Determine the (X, Y) coordinate at the center of the cell enclosing the given text.  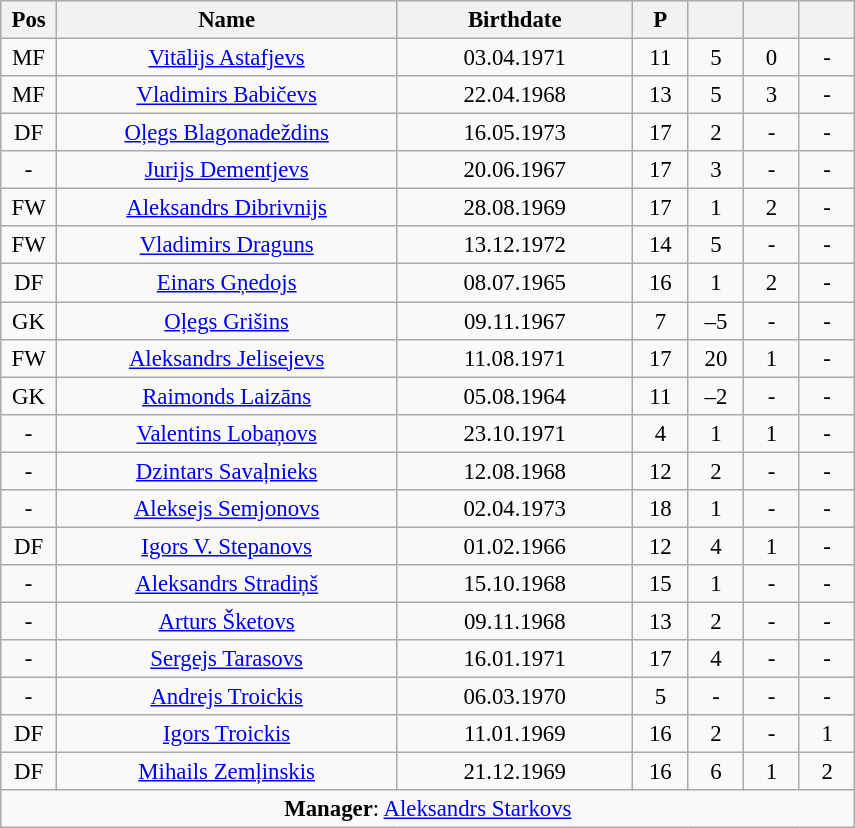
Vitālijs Astafjevs (226, 58)
Aleksandrs Jelisejevs (226, 358)
0 (772, 58)
13.12.1972 (515, 245)
14 (661, 245)
–2 (716, 396)
Name (226, 20)
Manager: Aleksandrs Starkovs (428, 809)
P (661, 20)
12.08.1968 (515, 471)
08.07.1965 (515, 283)
Oļegs Grišins (226, 321)
28.08.1969 (515, 208)
Andrejs Troickis (226, 697)
Sergejs Tarasovs (226, 659)
Vladimirs Babičevs (226, 95)
Aleksandrs Stradiņš (226, 584)
Dzintars Savaļnieks (226, 471)
05.08.1964 (515, 396)
Valentins Lobaņovs (226, 433)
15 (661, 584)
–5 (716, 321)
20.06.1967 (515, 170)
01.02.1966 (515, 546)
20 (716, 358)
23.10.1971 (515, 433)
09.11.1967 (515, 321)
Aleksandrs Dibrivnijs (226, 208)
Igors Troickis (226, 734)
Jurijs Dementjevs (226, 170)
Pos (29, 20)
7 (661, 321)
Einars Gņedojs (226, 283)
Oļegs Blagonadeždins (226, 133)
Raimonds Laizāns (226, 396)
Birthdate (515, 20)
Arturs Šketovs (226, 621)
22.04.1968 (515, 95)
11.01.1969 (515, 734)
11.08.1971 (515, 358)
02.04.1973 (515, 509)
06.03.1970 (515, 697)
Igors V. Stepanovs (226, 546)
Aleksejs Semjonovs (226, 509)
Mihails Zemļinskis (226, 772)
09.11.1968 (515, 621)
Vladimirs Draguns (226, 245)
15.10.1968 (515, 584)
16.05.1973 (515, 133)
03.04.1971 (515, 58)
16.01.1971 (515, 659)
18 (661, 509)
6 (716, 772)
21.12.1969 (515, 772)
